Provide the (x, y) coordinate of the cell's center where the given text is located.  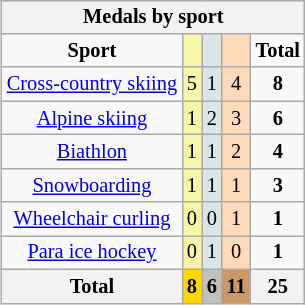
Sport (92, 51)
Snowboarding (92, 185)
Medals by sport (154, 17)
Wheelchair curling (92, 219)
Biathlon (92, 152)
Alpine skiing (92, 118)
Cross-country skiing (92, 84)
Para ice hockey (92, 253)
5 (192, 84)
25 (278, 286)
11 (236, 286)
